Determine the (x, y) coordinate at the center of the cell enclosing the given text.  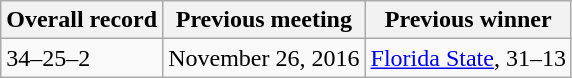
Previous winner (468, 20)
November 26, 2016 (264, 58)
34–25–2 (82, 58)
Overall record (82, 20)
Florida State, 31–13 (468, 58)
Previous meeting (264, 20)
